Detect which cell encompasses the target text, then output its (X, Y) center coordinate. 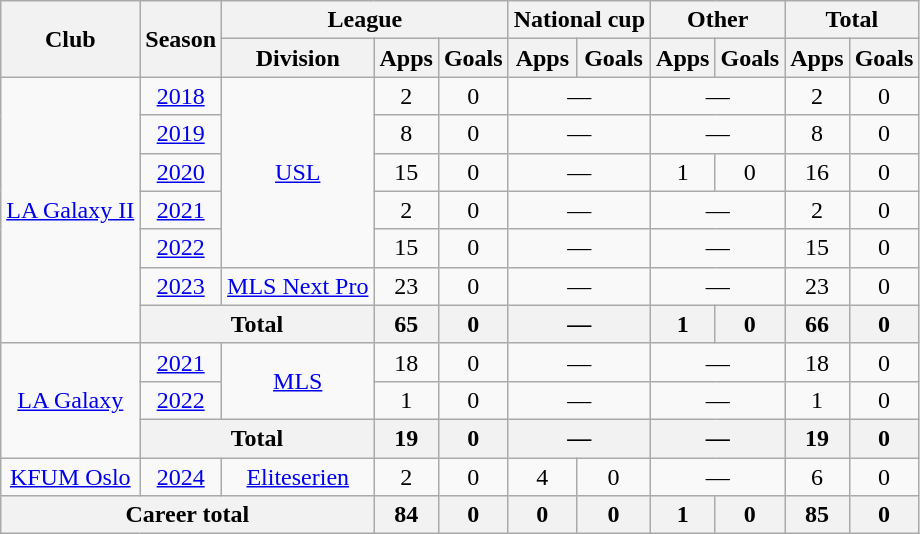
LA Galaxy (70, 400)
85 (817, 515)
2020 (181, 172)
KFUM Oslo (70, 477)
2019 (181, 134)
USL (298, 172)
Club (70, 39)
Season (181, 39)
66 (817, 324)
65 (406, 324)
Eliteserien (298, 477)
2023 (181, 286)
MLS (298, 381)
Other (718, 20)
4 (542, 477)
Career total (188, 515)
16 (817, 172)
6 (817, 477)
MLS Next Pro (298, 286)
2024 (181, 477)
National cup (579, 20)
LA Galaxy II (70, 210)
Division (298, 58)
2018 (181, 96)
84 (406, 515)
League (366, 20)
